Find where the given text appears and provide that cell's center as [X, Y] coordinate. 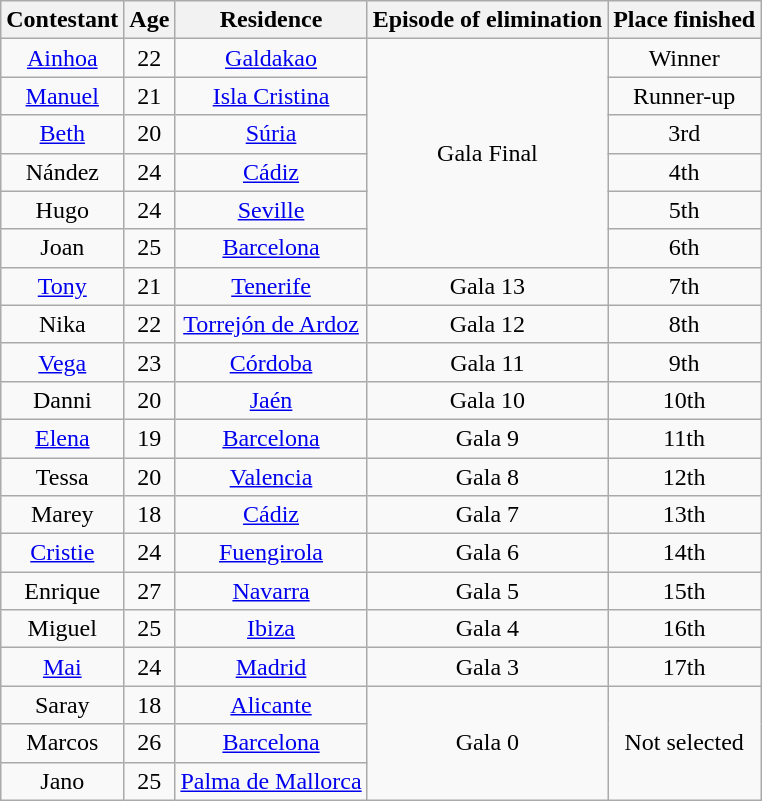
Not selected [684, 743]
Seville [271, 210]
Navarra [271, 591]
Jaén [271, 400]
Marey [62, 515]
Mai [62, 667]
Gala 5 [487, 591]
Súria [271, 134]
5th [684, 210]
27 [150, 591]
Córdoba [271, 362]
23 [150, 362]
7th [684, 286]
Ibiza [271, 629]
Jano [62, 781]
Joan [62, 248]
26 [150, 743]
Tenerife [271, 286]
Valencia [271, 477]
Torrejón de Ardoz [271, 324]
Danni [62, 400]
Galdakao [271, 58]
Hugo [62, 210]
Age [150, 20]
Gala 7 [487, 515]
Alicante [271, 705]
8th [684, 324]
Gala 6 [487, 553]
3rd [684, 134]
Beth [62, 134]
Elena [62, 438]
Gala 10 [487, 400]
13th [684, 515]
Marcos [62, 743]
10th [684, 400]
9th [684, 362]
Nika [62, 324]
Tessa [62, 477]
4th [684, 172]
6th [684, 248]
Isla Cristina [271, 96]
Gala 12 [487, 324]
Saray [62, 705]
Palma de Mallorca [271, 781]
Winner [684, 58]
Contestant [62, 20]
Residence [271, 20]
Manuel [62, 96]
Episode of elimination [487, 20]
Gala 9 [487, 438]
Gala 11 [487, 362]
11th [684, 438]
Gala 0 [487, 743]
Tony [62, 286]
Gala Final [487, 153]
19 [150, 438]
17th [684, 667]
14th [684, 553]
Gala 4 [487, 629]
Gala 8 [487, 477]
Gala 13 [487, 286]
15th [684, 591]
Gala 3 [487, 667]
Runner-up [684, 96]
Fuengirola [271, 553]
Nández [62, 172]
12th [684, 477]
Madrid [271, 667]
Vega [62, 362]
16th [684, 629]
Cristie [62, 553]
Miguel [62, 629]
Enrique [62, 591]
Ainhoa [62, 58]
Place finished [684, 20]
